Search for the cell housing the specified text and yield its (X, Y) center coordinate. 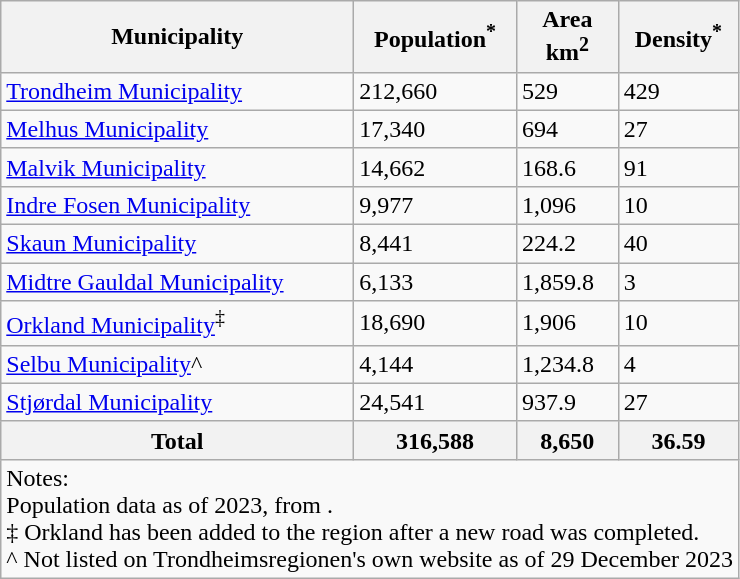
17,340 (436, 129)
Total (178, 440)
14,662 (436, 167)
91 (678, 167)
224.2 (568, 244)
Indre Fosen Municipality (178, 205)
8,650 (568, 440)
1,234.8 (568, 364)
Orkland Municipality‡ (178, 324)
429 (678, 91)
529 (568, 91)
Melhus Municipality (178, 129)
Areakm2 (568, 37)
316,588 (436, 440)
Stjørdal Municipality (178, 402)
Trondheim Municipality (178, 91)
1,906 (568, 324)
9,977 (436, 205)
40 (678, 244)
1,859.8 (568, 282)
Density* (678, 37)
Municipality (178, 37)
36.59 (678, 440)
Population* (436, 37)
Midtre Gauldal Municipality (178, 282)
6,133 (436, 282)
1,096 (568, 205)
8,441 (436, 244)
Skaun Municipality (178, 244)
212,660 (436, 91)
937.9 (568, 402)
18,690 (436, 324)
Malvik Municipality (178, 167)
Selbu Municipality^ (178, 364)
694 (568, 129)
24,541 (436, 402)
168.6 (568, 167)
3 (678, 282)
4 (678, 364)
4,144 (436, 364)
